Capture the cell that displays the provided text and extract its [x, y] central coordinate. 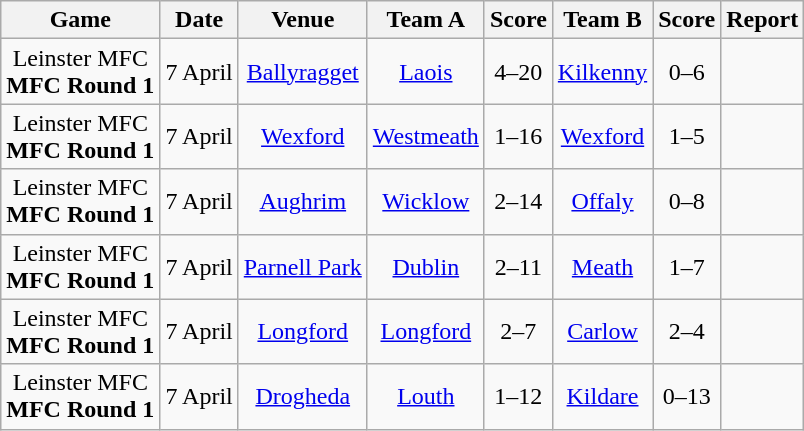
Drogheda [302, 396]
Louth [426, 396]
2–7 [518, 332]
1–12 [518, 396]
Venue [302, 20]
2–11 [518, 266]
Game [80, 20]
Aughrim [302, 202]
1–5 [687, 136]
Wicklow [426, 202]
2–14 [518, 202]
Date [199, 20]
2–4 [687, 332]
Parnell Park [302, 266]
Team A [426, 20]
Westmeath [426, 136]
Team B [602, 20]
Kildare [602, 396]
Laois [426, 72]
Report [762, 20]
Kilkenny [602, 72]
0–6 [687, 72]
1–16 [518, 136]
Dublin [426, 266]
Carlow [602, 332]
0–8 [687, 202]
1–7 [687, 266]
Meath [602, 266]
0–13 [687, 396]
Ballyragget [302, 72]
Offaly [602, 202]
4–20 [518, 72]
